Locate the cell with the specified text and output its [x, y] center coordinate. 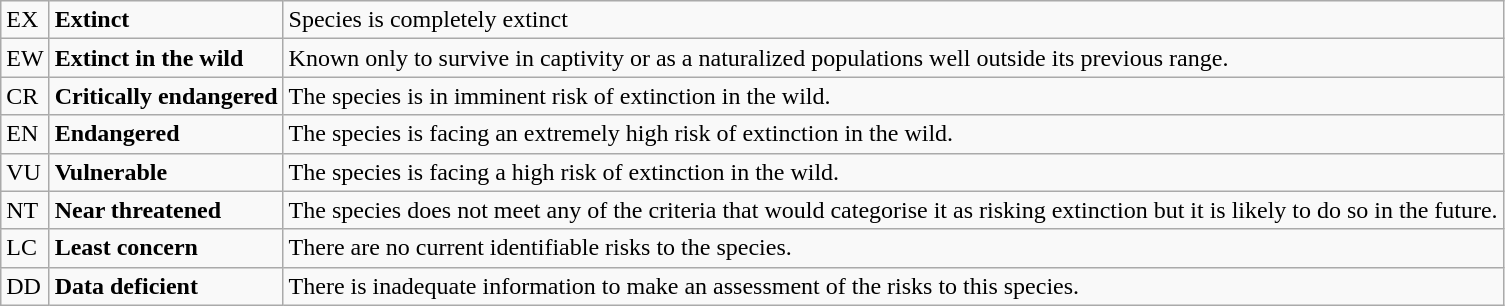
LC [25, 248]
There are no current identifiable risks to the species. [893, 248]
Critically endangered [166, 96]
Least concern [166, 248]
EN [25, 134]
Extinct [166, 20]
Species is completely extinct [893, 20]
Endangered [166, 134]
CR [25, 96]
The species is in imminent risk of extinction in the wild. [893, 96]
Data deficient [166, 286]
VU [25, 172]
Vulnerable [166, 172]
Extinct in the wild [166, 58]
The species does not meet any of the criteria that would categorise it as risking extinction but it is likely to do so in the future. [893, 210]
Near threatened [166, 210]
Known only to survive in captivity or as a naturalized populations well outside its previous range. [893, 58]
NT [25, 210]
EX [25, 20]
DD [25, 286]
EW [25, 58]
The species is facing a high risk of extinction in the wild. [893, 172]
The species is facing an extremely high risk of extinction in the wild. [893, 134]
There is inadequate information to make an assessment of the risks to this species. [893, 286]
